Output the [x, y] coordinate of the center of the cell containing the given text.  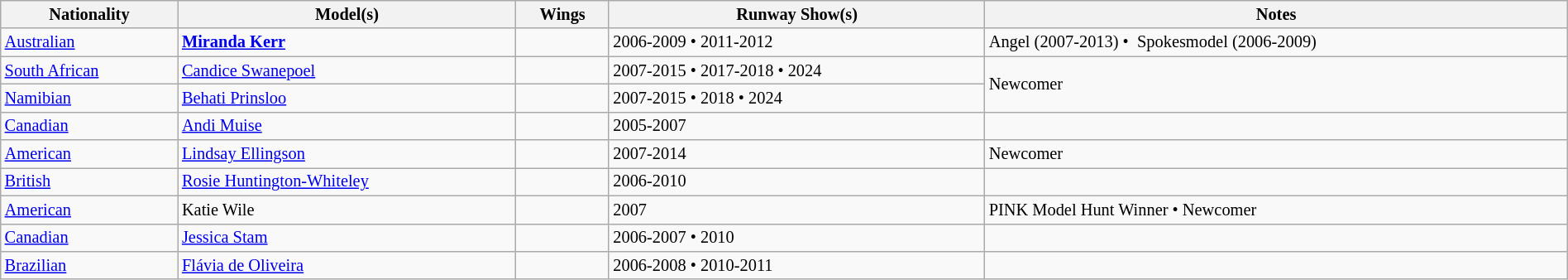
British [89, 181]
PINK Model Hunt Winner • Newcomer [1276, 210]
Katie Wile [347, 210]
Lindsay Ellingson [347, 154]
Candice Swanepoel [347, 70]
2006-2009 • 2011-2012 [796, 42]
Model(s) [347, 14]
Australian [89, 42]
2007 [796, 210]
Behati Prinsloo [347, 98]
Angel (2007-2013) • Spokesmodel (2006-2009) [1276, 42]
Andi Muise [347, 126]
Rosie Huntington-Whiteley [347, 181]
Miranda Kerr [347, 42]
2007-2015 • 2017-2018 • 2024 [796, 70]
Wings [562, 14]
2006-2010 [796, 181]
2006-2007 • 2010 [796, 238]
Brazilian [89, 265]
South African [89, 70]
Notes [1276, 14]
2007-2014 [796, 154]
2005-2007 [796, 126]
Namibian [89, 98]
Flávia de Oliveira [347, 265]
2007-2015 • 2018 • 2024 [796, 98]
Jessica Stam [347, 238]
Nationality [89, 14]
Runway Show(s) [796, 14]
2006-2008 • 2010-2011 [796, 265]
